Identify which cell holds the provided text, then report its [x, y] central coordinate. 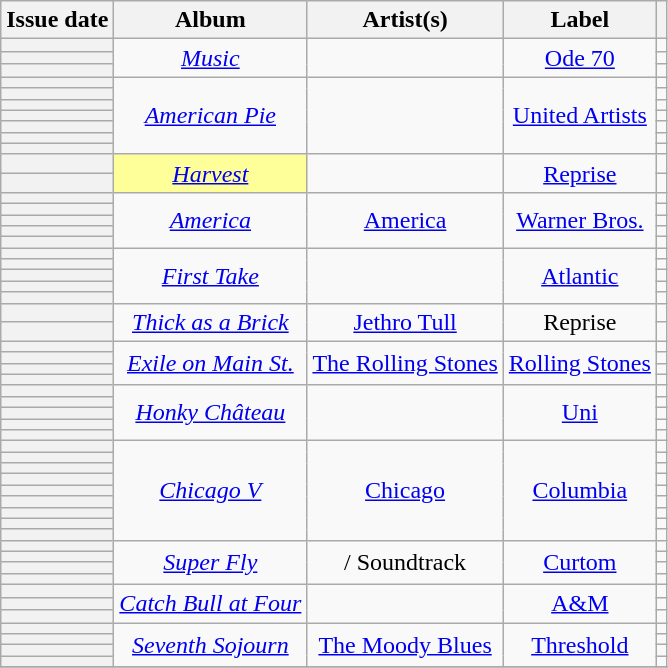
Music [210, 58]
Honky Château [210, 412]
Harvest [210, 173]
Warner Bros. [580, 220]
Label [580, 20]
First Take [210, 276]
A&M [580, 603]
Chicago [405, 491]
The Moody Blues [405, 644]
/ Soundtrack [405, 562]
Artist(s) [405, 20]
Uni [580, 412]
Exile on Main St. [210, 363]
American Pie [210, 116]
Chicago V [210, 491]
Curtom [580, 562]
Issue date [58, 20]
Album [210, 20]
United Artists [580, 116]
Seventh Sojourn [210, 644]
Thick as a Brick [210, 322]
Ode 70 [580, 58]
Jethro Tull [405, 322]
Catch Bull at Four [210, 603]
Threshold [580, 644]
The Rolling Stones [405, 363]
Atlantic [580, 276]
Columbia [580, 491]
Super Fly [210, 562]
Rolling Stones [580, 363]
